Provide the [x, y] coordinate of the cell's center where the given text is located.  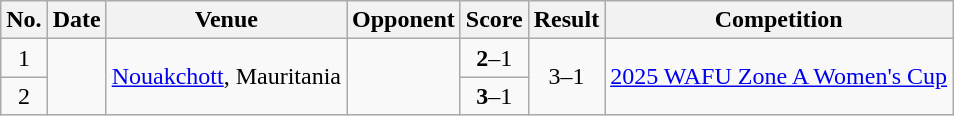
Date [76, 20]
2 [24, 96]
No. [24, 20]
2–1 [494, 58]
Competition [779, 20]
2025 WAFU Zone A Women's Cup [779, 77]
Score [494, 20]
Venue [226, 20]
Result [566, 20]
Nouakchott, Mauritania [226, 77]
1 [24, 58]
Opponent [404, 20]
